Determine the [X, Y] coordinate at the center of the cell enclosing the given text.  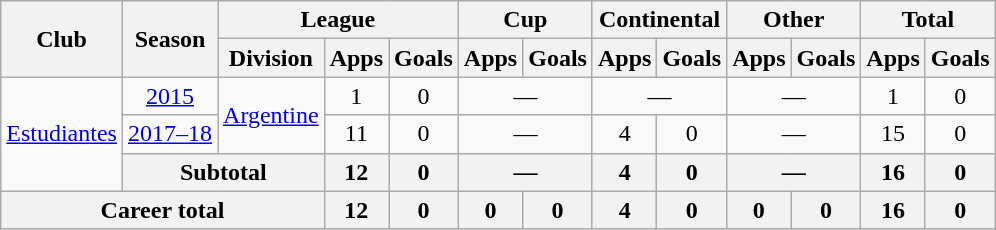
2017–18 [170, 134]
Division [272, 58]
Club [62, 39]
Other [794, 20]
Total [928, 20]
League [338, 20]
Subtotal [223, 172]
Continental [659, 20]
Career total [162, 210]
15 [893, 134]
Argentine [272, 115]
Estudiantes [62, 134]
11 [356, 134]
Season [170, 39]
Cup [525, 20]
2015 [170, 96]
